Identify which cell holds the provided text, then report its (X, Y) central coordinate. 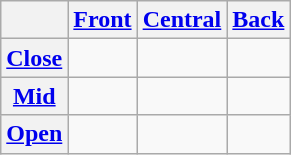
Close (34, 58)
Central (182, 20)
Front (102, 20)
Back (258, 20)
Open (34, 134)
Mid (34, 96)
